Pinpoint the cell where the given text exists, returning its (X, Y) midpoint coordinate. 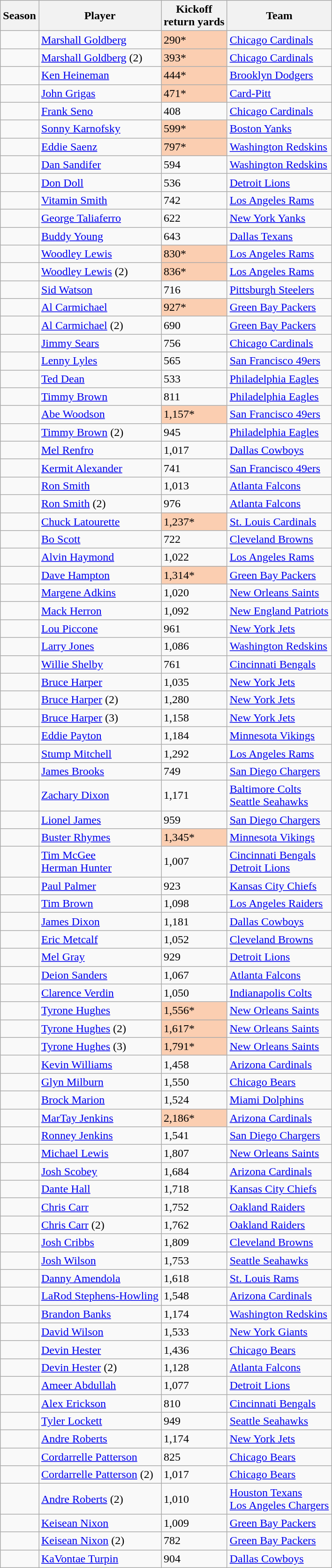
Stump Mitchell (99, 753)
976 (194, 503)
Bruce Harper (99, 682)
830* (194, 254)
Dave Hampton (99, 575)
716 (194, 290)
Bruce Harper (3) (99, 718)
Larry Jones (99, 646)
Buddy Young (99, 236)
1,753 (194, 1260)
Chuck Latourette (99, 522)
Los Angeles Raiders (279, 904)
1,458 (194, 1064)
New York Yanks (279, 218)
1,098 (194, 904)
MarTay Jenkins (99, 1118)
536 (194, 182)
290* (194, 40)
1,009 (194, 1523)
1,092 (194, 611)
811 (194, 397)
Glyn Milburn (99, 1082)
756 (194, 343)
949 (194, 1421)
Ted Dean (99, 379)
George Taliaferro (99, 218)
761 (194, 664)
Buster Rhymes (99, 838)
Ken Heineman (99, 75)
Marshall Goldberg (99, 40)
1,086 (194, 646)
Baltimore ColtsSeattle Seahawks (279, 795)
Eddie Payton (99, 735)
KaVontae Turpin (99, 1559)
Ameer Abdullah (99, 1385)
John Grigas (99, 93)
Woodley Lewis (99, 254)
Miami Dolphins (279, 1100)
Abe Woodson (99, 414)
Mack Herron (99, 611)
Tim Brown (99, 904)
1,077 (194, 1385)
927* (194, 308)
1,617* (194, 1028)
Brock Marion (99, 1100)
393* (194, 58)
1,157* (194, 414)
Keisean Nixon (99, 1523)
Margene Adkins (99, 593)
1,752 (194, 1207)
Andre Roberts (99, 1439)
Don Doll (99, 182)
Ronney Jenkins (99, 1136)
1,550 (194, 1082)
825 (194, 1457)
New England Patriots (279, 611)
749 (194, 771)
Mel Gray (99, 957)
1,237* (194, 522)
James Brooks (99, 771)
Timmy Brown (2) (99, 432)
Tyrone Hughes (3) (99, 1046)
Sonny Karnofsky (99, 129)
Deion Sanders (99, 975)
1,158 (194, 718)
LaRod Stephens-Howling (99, 1296)
Boston Yanks (279, 129)
Kermit Alexander (99, 468)
599* (194, 129)
904 (194, 1559)
810 (194, 1403)
Willie Shelby (99, 664)
St. Louis Cardinals (279, 522)
Cordarrelle Patterson (2) (99, 1475)
741 (194, 468)
Michael Lewis (99, 1154)
594 (194, 165)
1,809 (194, 1243)
961 (194, 629)
David Wilson (99, 1332)
Devin Hester (2) (99, 1367)
Ron Smith (2) (99, 503)
Dallas Texans (279, 236)
1,541 (194, 1136)
Danny Amendola (99, 1278)
Bruce Harper (2) (99, 700)
Jimmy Sears (99, 343)
Sid Watson (99, 290)
Kickoff return yards (194, 16)
Andre Roberts (2) (99, 1499)
1,524 (194, 1100)
1,022 (194, 557)
Frank Seno (99, 111)
836* (194, 272)
1,052 (194, 939)
471* (194, 93)
Lenny Lyles (99, 361)
945 (194, 432)
Eddie Saenz (99, 147)
1,067 (194, 975)
444* (194, 75)
Player (99, 16)
Eric Metcalf (99, 939)
1,035 (194, 682)
Dan Sandifer (99, 165)
New York Giants (279, 1332)
1,314* (194, 575)
Devin Hester (99, 1350)
797* (194, 147)
1,807 (194, 1154)
Season (20, 16)
565 (194, 361)
St. Louis Rams (279, 1278)
2,186* (194, 1118)
690 (194, 325)
959 (194, 820)
Brandon Banks (99, 1314)
1,181 (194, 922)
1,556* (194, 1011)
1,762 (194, 1225)
Josh Scobey (99, 1171)
929 (194, 957)
1,007 (194, 862)
782 (194, 1541)
1,791* (194, 1046)
Dante Hall (99, 1189)
Brooklyn Dodgers (279, 75)
Tim McGeeHerman Hunter (99, 862)
742 (194, 200)
1,548 (194, 1296)
Indianapolis Colts (279, 993)
Tyler Lockett (99, 1421)
1,718 (194, 1189)
Clarence Verdin (99, 993)
James Dixon (99, 922)
Bo Scott (99, 540)
Josh Cribbs (99, 1243)
Card-Pitt (279, 93)
1,345* (194, 838)
1,013 (194, 486)
Houston Texans Los Angeles Chargers (279, 1499)
533 (194, 379)
1,184 (194, 735)
Lou Piccone (99, 629)
923 (194, 886)
Cordarrelle Patterson (99, 1457)
1,171 (194, 795)
Kevin Williams (99, 1064)
Mel Renfro (99, 450)
622 (194, 218)
Woodley Lewis (2) (99, 272)
1,010 (194, 1499)
1,050 (194, 993)
1,128 (194, 1367)
1,618 (194, 1278)
Chris Carr (99, 1207)
1,280 (194, 700)
1,292 (194, 753)
Tyrone Hughes (2) (99, 1028)
408 (194, 111)
1,020 (194, 593)
Alvin Haymond (99, 557)
Marshall Goldberg (2) (99, 58)
Alex Erickson (99, 1403)
Lionel James (99, 820)
Al Carmichael (2) (99, 325)
1,533 (194, 1332)
Ron Smith (99, 486)
Team (279, 16)
1,436 (194, 1350)
Paul Palmer (99, 886)
Vitamin Smith (99, 200)
643 (194, 236)
1,684 (194, 1171)
Keisean Nixon (2) (99, 1541)
Timmy Brown (99, 397)
Cincinnati BengalsDetroit Lions (279, 862)
Al Carmichael (99, 308)
Zachary Dixon (99, 795)
Pittsburgh Steelers (279, 290)
Josh Wilson (99, 1260)
Chris Carr (2) (99, 1225)
722 (194, 540)
Tyrone Hughes (99, 1011)
